For the text-containing cell, return its midpoint in [X, Y] coordinate format. 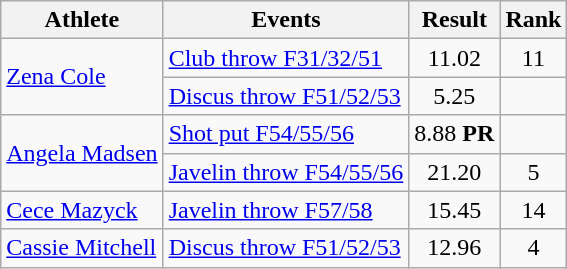
Javelin throw F57/58 [286, 210]
Cece Mazyck [82, 210]
Cassie Mitchell [82, 248]
14 [534, 210]
12.96 [454, 248]
Athlete [82, 20]
Events [286, 20]
Angela Madsen [82, 153]
5 [534, 172]
Result [454, 20]
11 [534, 58]
11.02 [454, 58]
5.25 [454, 96]
Rank [534, 20]
4 [534, 248]
Shot put F54/55/56 [286, 134]
15.45 [454, 210]
Club throw F31/32/51 [286, 58]
Zena Cole [82, 77]
Javelin throw F54/55/56 [286, 172]
21.20 [454, 172]
8.88 PR [454, 134]
